Search for the cell housing the specified text and yield its (x, y) center coordinate. 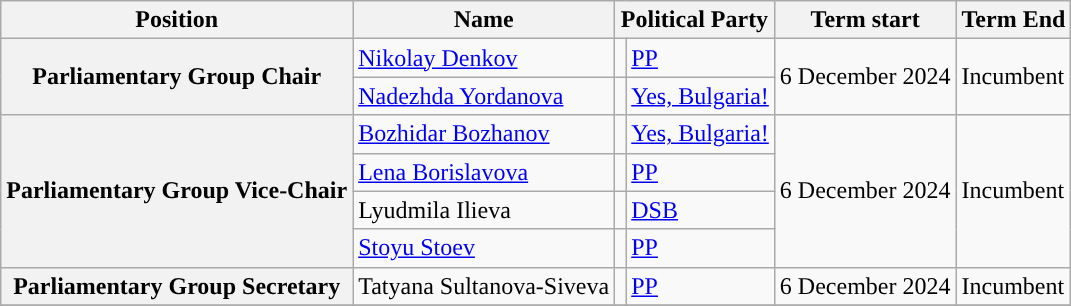
Term start (865, 20)
Parliamentary Group Vice-Chair (177, 191)
Lena Borislavova (484, 172)
Term End (1014, 20)
Nadezhda Yordanova (484, 96)
Position (177, 20)
Bozhidar Bozhanov (484, 134)
Stoyu Stoev (484, 248)
DSB (700, 210)
Lyudmila Ilieva (484, 210)
Parliamentary Group Secretary (177, 286)
Tatyana Sultanova-Siveva (484, 286)
Nikolay Denkov (484, 58)
Parliamentary Group Chair (177, 77)
Name (484, 20)
Political Party (695, 20)
